Find where the given text appears and provide that cell's center as (x, y) coordinate. 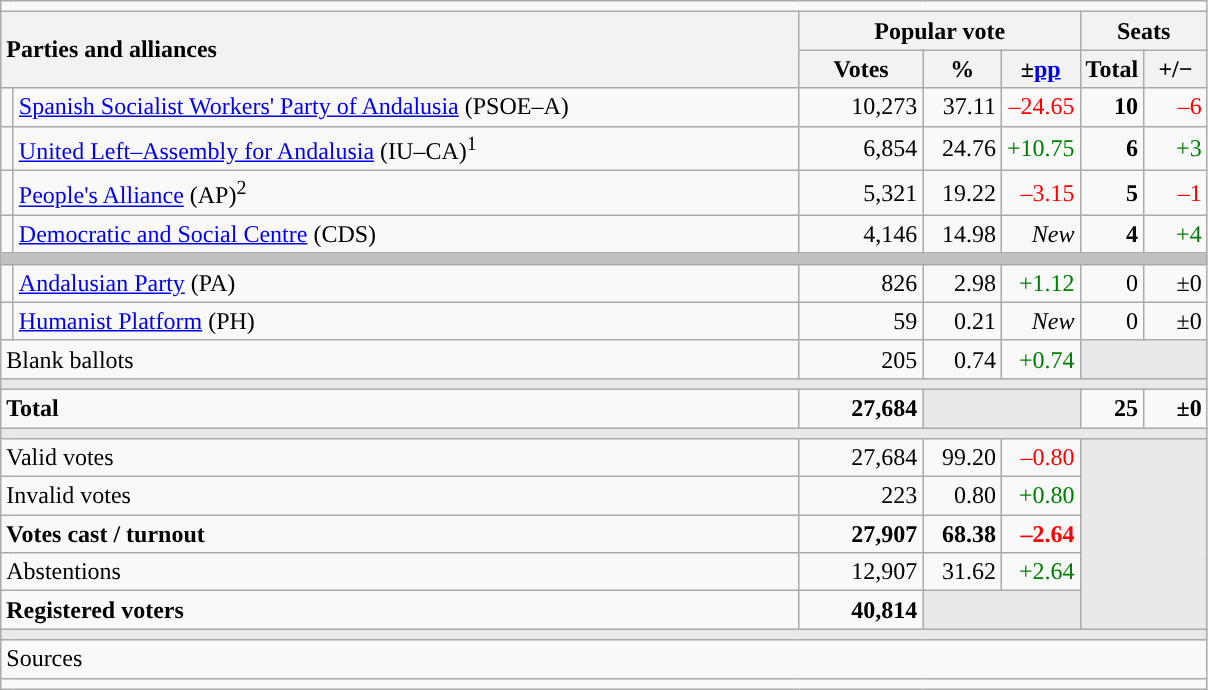
223 (861, 496)
19.22 (962, 194)
+4 (1176, 234)
25 (1112, 408)
2.98 (962, 283)
68.38 (962, 534)
Andalusian Party (PA) (406, 283)
4 (1112, 234)
Registered voters (400, 610)
Abstentions (400, 572)
+0.74 (1040, 359)
6 (1112, 148)
Parties and alliances (400, 50)
5 (1112, 194)
% (962, 69)
99.20 (962, 458)
People's Alliance (AP)2 (406, 194)
–3.15 (1040, 194)
24.76 (962, 148)
Democratic and Social Centre (CDS) (406, 234)
–2.64 (1040, 534)
10,273 (861, 107)
59 (861, 321)
27,907 (861, 534)
826 (861, 283)
Votes (861, 69)
United Left–Assembly for Andalusia (IU–CA)1 (406, 148)
Humanist Platform (PH) (406, 321)
Invalid votes (400, 496)
10 (1112, 107)
Sources (604, 659)
6,854 (861, 148)
205 (861, 359)
0.21 (962, 321)
Blank ballots (400, 359)
–24.65 (1040, 107)
+0.80 (1040, 496)
Votes cast / turnout (400, 534)
+/− (1176, 69)
5,321 (861, 194)
4,146 (861, 234)
0.80 (962, 496)
–1 (1176, 194)
+10.75 (1040, 148)
12,907 (861, 572)
Popular vote (940, 31)
–0.80 (1040, 458)
–6 (1176, 107)
Spanish Socialist Workers' Party of Andalusia (PSOE–A) (406, 107)
+2.64 (1040, 572)
Valid votes (400, 458)
Seats (1144, 31)
14.98 (962, 234)
0.74 (962, 359)
31.62 (962, 572)
±pp (1040, 69)
+3 (1176, 148)
37.11 (962, 107)
40,814 (861, 610)
+1.12 (1040, 283)
